Search for the cell housing the specified text and yield its (X, Y) center coordinate. 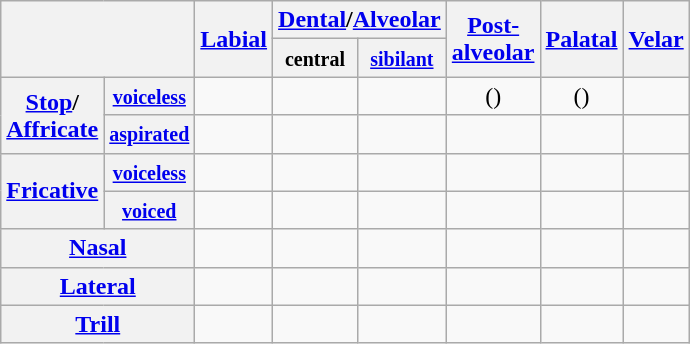
Stop/Affricate (52, 115)
Labial (234, 39)
Lateral (98, 286)
sibilant (402, 58)
Palatal (582, 39)
aspirated (150, 134)
Post-alveolar (493, 39)
central (316, 58)
Fricative (52, 191)
voiced (150, 210)
Nasal (98, 248)
Dental/Alveolar (360, 20)
Velar (656, 39)
Trill (98, 324)
